From the cell containing the given text, extract its center point as [x, y] coordinate. 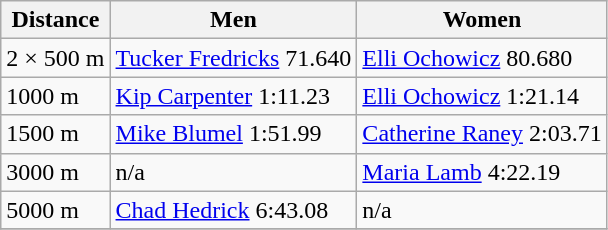
1500 m [56, 134]
Elli Ochowicz 80.680 [482, 58]
Kip Carpenter 1:11.23 [234, 96]
Maria Lamb 4:22.19 [482, 172]
Mike Blumel 1:51.99 [234, 134]
Tucker Fredricks 71.640 [234, 58]
Distance [56, 20]
5000 m [56, 210]
3000 m [56, 172]
Men [234, 20]
Chad Hedrick 6:43.08 [234, 210]
2 × 500 m [56, 58]
Catherine Raney 2:03.71 [482, 134]
1000 m [56, 96]
Elli Ochowicz 1:21.14 [482, 96]
Women [482, 20]
